Output the [x, y] coordinate of the center of the cell containing the given text.  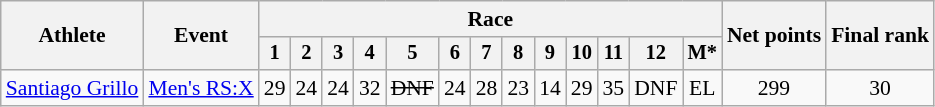
9 [550, 54]
Final rank [880, 36]
4 [370, 54]
5 [412, 54]
EL [702, 88]
Athlete [72, 36]
28 [487, 88]
12 [656, 54]
32 [370, 88]
299 [774, 88]
30 [880, 88]
Men's RS:X [200, 88]
Net points [774, 36]
1 [275, 54]
35 [613, 88]
M* [702, 54]
Race [490, 19]
3 [338, 54]
23 [518, 88]
11 [613, 54]
6 [455, 54]
10 [582, 54]
Santiago Grillo [72, 88]
8 [518, 54]
14 [550, 88]
2 [306, 54]
Event [200, 36]
7 [487, 54]
